Identify which cell holds the provided text, then report its (X, Y) central coordinate. 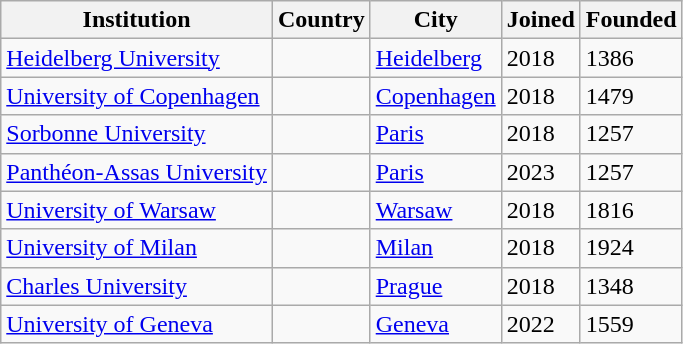
Warsaw (436, 210)
1559 (631, 324)
Joined (540, 20)
2022 (540, 324)
University of Geneva (137, 324)
Panthéon-Assas University (137, 172)
University of Warsaw (137, 210)
1924 (631, 248)
University of Milan (137, 248)
Heidelberg University (137, 58)
Heidelberg (436, 58)
Prague (436, 286)
Geneva (436, 324)
Copenhagen (436, 96)
1816 (631, 210)
1479 (631, 96)
Institution (137, 20)
1386 (631, 58)
Country (321, 20)
Milan (436, 248)
Founded (631, 20)
Charles University (137, 286)
City (436, 20)
2023 (540, 172)
University of Copenhagen (137, 96)
1348 (631, 286)
Sorbonne University (137, 134)
